Pinpoint the cell where the given text exists, returning its (x, y) midpoint coordinate. 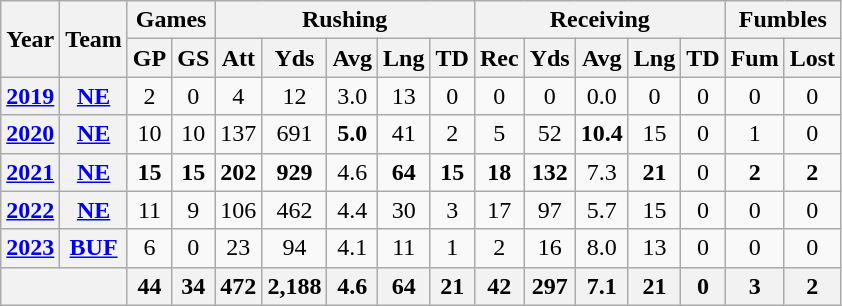
2022 (30, 210)
17 (499, 210)
462 (294, 210)
4.1 (352, 248)
2023 (30, 248)
9 (194, 210)
GP (149, 58)
Rec (499, 58)
52 (550, 134)
97 (550, 210)
Games (170, 20)
0.0 (602, 96)
Fumbles (782, 20)
30 (404, 210)
5.7 (602, 210)
Team (94, 39)
5.0 (352, 134)
34 (194, 286)
GS (194, 58)
6 (149, 248)
94 (294, 248)
106 (238, 210)
16 (550, 248)
7.1 (602, 286)
7.3 (602, 172)
BUF (94, 248)
2020 (30, 134)
41 (404, 134)
132 (550, 172)
929 (294, 172)
Receiving (600, 20)
Att (238, 58)
Rushing (345, 20)
10.4 (602, 134)
42 (499, 286)
12 (294, 96)
4 (238, 96)
Lost (812, 58)
23 (238, 248)
Year (30, 39)
18 (499, 172)
297 (550, 286)
5 (499, 134)
Fum (754, 58)
2019 (30, 96)
4.4 (352, 210)
2021 (30, 172)
8.0 (602, 248)
202 (238, 172)
691 (294, 134)
44 (149, 286)
3.0 (352, 96)
2,188 (294, 286)
472 (238, 286)
137 (238, 134)
